Determine the (x, y) coordinate at the center of the cell enclosing the given text.  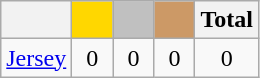
Total (227, 20)
Jersey (36, 58)
